Provide the (X, Y) coordinate of the cell's center where the given text is located.  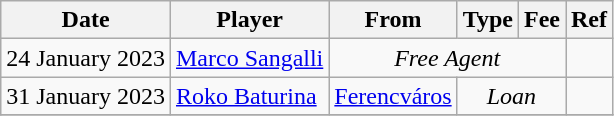
Marco Sangalli (249, 58)
Fee (542, 20)
Date (86, 20)
24 January 2023 (86, 58)
Ferencváros (393, 96)
Free Agent (448, 58)
Ref (590, 20)
Player (249, 20)
Type (488, 20)
Loan (511, 96)
31 January 2023 (86, 96)
Roko Baturina (249, 96)
From (393, 20)
